From the cell containing the given text, extract its center point as [x, y] coordinate. 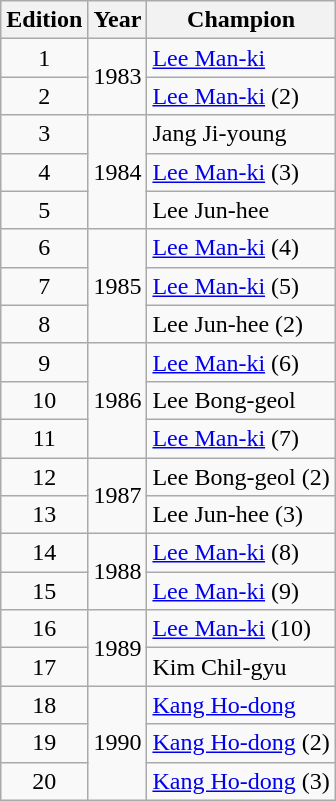
14 [44, 553]
5 [44, 210]
11 [44, 438]
1987 [118, 496]
Champion [241, 20]
Kang Ho-dong [241, 705]
Lee Man-ki (5) [241, 286]
Lee Jun-hee (3) [241, 515]
1989 [118, 648]
16 [44, 629]
Lee Man-ki (2) [241, 96]
7 [44, 286]
10 [44, 400]
1984 [118, 172]
1985 [118, 286]
Lee Man-ki (6) [241, 362]
2 [44, 96]
6 [44, 248]
Lee Man-ki (4) [241, 248]
18 [44, 705]
1986 [118, 400]
Lee Man-ki (8) [241, 553]
Lee Man-ki (10) [241, 629]
19 [44, 743]
9 [44, 362]
Lee Man-ki [241, 58]
1988 [118, 572]
Lee Man-ki (9) [241, 591]
13 [44, 515]
Kim Chil-gyu [241, 667]
Lee Jun-hee [241, 210]
12 [44, 477]
Kang Ho-dong (2) [241, 743]
15 [44, 591]
Year [118, 20]
Lee Bong-geol [241, 400]
17 [44, 667]
Lee Man-ki (3) [241, 172]
Jang Ji-young [241, 134]
4 [44, 172]
Kang Ho-dong (3) [241, 781]
8 [44, 324]
Lee Bong-geol (2) [241, 477]
1983 [118, 77]
1990 [118, 743]
Lee Jun-hee (2) [241, 324]
Edition [44, 20]
1 [44, 58]
3 [44, 134]
20 [44, 781]
Lee Man-ki (7) [241, 438]
